From the cell containing the given text, extract its center point as [X, Y] coordinate. 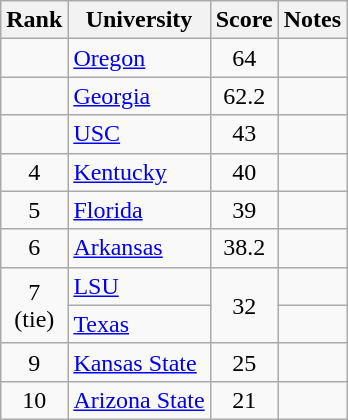
Texas [139, 324]
64 [244, 58]
Oregon [139, 58]
Arizona State [139, 400]
Arkansas [139, 248]
Rank [34, 20]
4 [34, 172]
25 [244, 362]
21 [244, 400]
University [139, 20]
Georgia [139, 96]
43 [244, 134]
9 [34, 362]
Kentucky [139, 172]
5 [34, 210]
Kansas State [139, 362]
32 [244, 305]
6 [34, 248]
7(tie) [34, 305]
38.2 [244, 248]
62.2 [244, 96]
Score [244, 20]
40 [244, 172]
Florida [139, 210]
Notes [312, 20]
10 [34, 400]
USC [139, 134]
LSU [139, 286]
39 [244, 210]
